Scan for the cell matching the given text and deliver its (x, y) coordinate at center. 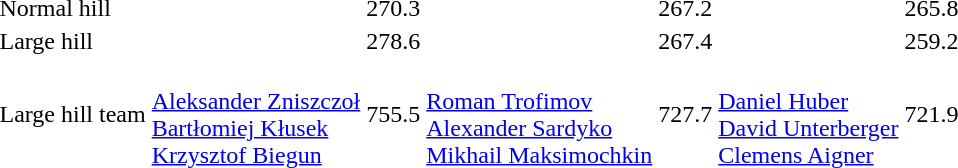
267.4 (686, 41)
278.6 (394, 41)
